Search for the cell housing the specified text and yield its [X, Y] center coordinate. 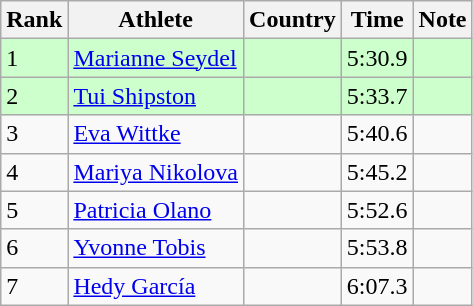
5:33.7 [377, 96]
Note [442, 20]
Hedy García [156, 286]
Marianne Seydel [156, 58]
1 [34, 58]
3 [34, 134]
Time [377, 20]
6:07.3 [377, 286]
Patricia Olano [156, 210]
7 [34, 286]
5 [34, 210]
Eva Wittke [156, 134]
Tui Shipston [156, 96]
6 [34, 248]
5:45.2 [377, 172]
5:30.9 [377, 58]
5:52.6 [377, 210]
Mariya Nikolova [156, 172]
2 [34, 96]
5:53.8 [377, 248]
Rank [34, 20]
Country [293, 20]
Yvonne Tobis [156, 248]
Athlete [156, 20]
5:40.6 [377, 134]
4 [34, 172]
